Find where the given text appears and provide that cell's center as (x, y) coordinate. 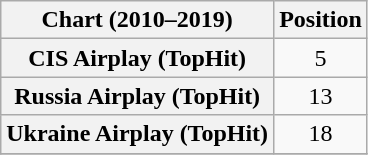
18 (321, 134)
13 (321, 96)
Chart (2010–2019) (138, 20)
Russia Airplay (TopHit) (138, 96)
CIS Airplay (TopHit) (138, 58)
Ukraine Airplay (TopHit) (138, 134)
Position (321, 20)
5 (321, 58)
